Scan for the cell matching the given text and deliver its [X, Y] coordinate at center. 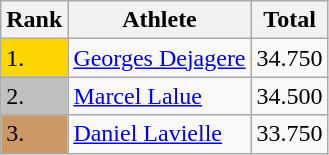
Total [290, 20]
Athlete [160, 20]
34.750 [290, 58]
2. [34, 96]
34.500 [290, 96]
1. [34, 58]
Marcel Lalue [160, 96]
33.750 [290, 134]
Georges Dejagere [160, 58]
3. [34, 134]
Daniel Lavielle [160, 134]
Rank [34, 20]
